Locate the cell with the specified text and output its [X, Y] center coordinate. 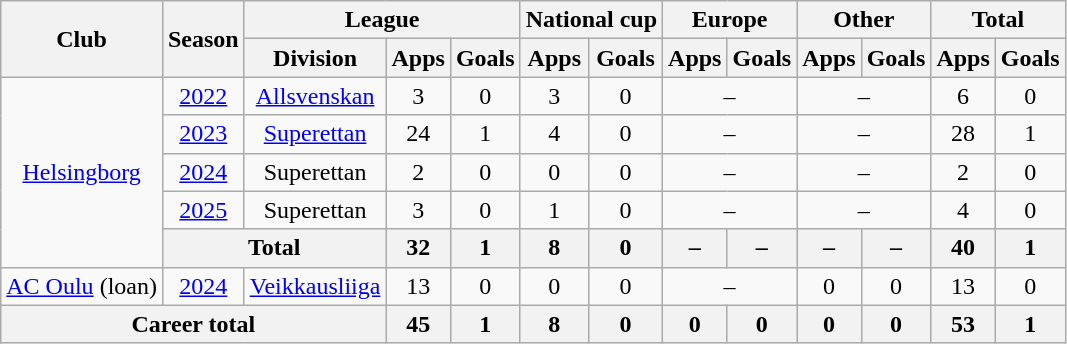
53 [963, 324]
40 [963, 248]
6 [963, 96]
Helsingborg [82, 172]
Europe [730, 20]
Other [864, 20]
32 [418, 248]
Division [315, 58]
45 [418, 324]
League [382, 20]
24 [418, 134]
2025 [203, 210]
2023 [203, 134]
National cup [591, 20]
Club [82, 39]
28 [963, 134]
Allsvenskan [315, 96]
2022 [203, 96]
Career total [194, 324]
AC Oulu (loan) [82, 286]
Season [203, 39]
Veikkausliiga [315, 286]
